Return (X, Y) of the center of cell containing provided text 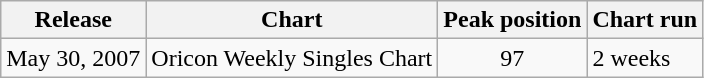
Oricon Weekly Singles Chart (292, 58)
97 (512, 58)
Peak position (512, 20)
Release (74, 20)
Chart run (645, 20)
May 30, 2007 (74, 58)
Chart (292, 20)
2 weeks (645, 58)
